Pinpoint the cell where the given text exists, returning its [x, y] midpoint coordinate. 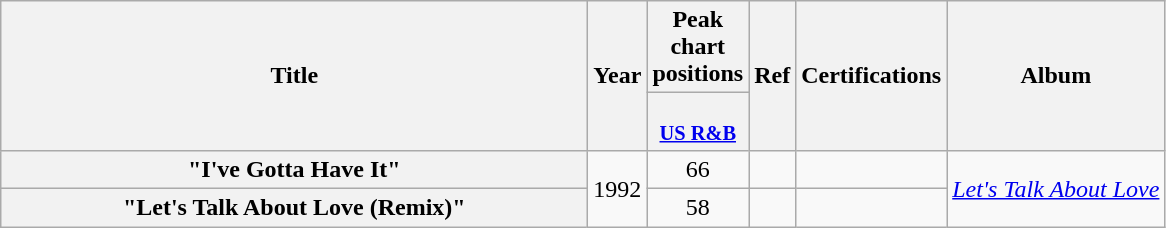
"I've Gotta Have It" [294, 169]
1992 [618, 188]
US R&B [698, 122]
Certifications [872, 76]
66 [698, 169]
Album [1056, 76]
58 [698, 208]
Peak chart positions [698, 47]
Year [618, 76]
Let's Talk About Love [1056, 188]
Ref [772, 76]
Title [294, 76]
"Let's Talk About Love (Remix)" [294, 208]
